Find where the given text appears and provide that cell's center as [x, y] coordinate. 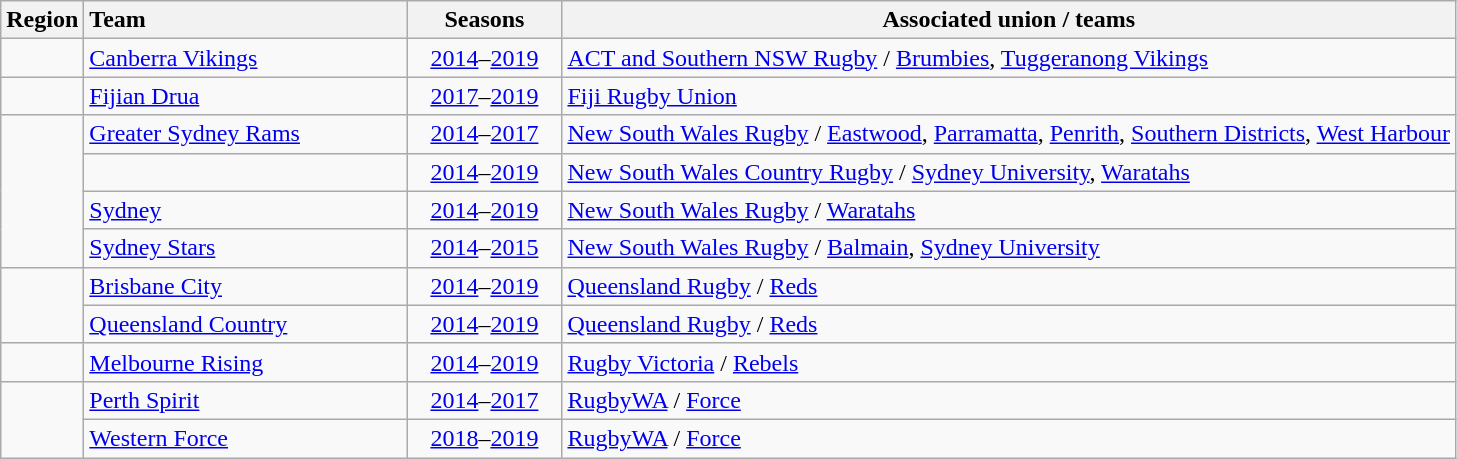
Brisbane City [246, 286]
2017–2019 [484, 96]
New South Wales Country Rugby / Sydney University, Waratahs [1009, 172]
Sydney [246, 210]
Seasons [484, 20]
2014–2015 [484, 248]
New South Wales Rugby / Eastwood, Parramatta, Penrith, Southern Districts, West Harbour [1009, 134]
Greater Sydney Rams [246, 134]
Rugby Victoria / Rebels [1009, 362]
Sydney Stars [246, 248]
Perth Spirit [246, 400]
Fijian Drua [246, 96]
Queensland Country [246, 324]
Fiji Rugby Union [1009, 96]
Western Force [246, 438]
New South Wales Rugby / Waratahs [1009, 210]
Team [246, 20]
2018–2019 [484, 438]
Associated union / teams [1009, 20]
Region [42, 20]
Canberra Vikings [246, 58]
Melbourne Rising [246, 362]
ACT and Southern NSW Rugby / Brumbies, Tuggeranong Vikings [1009, 58]
New South Wales Rugby / Balmain, Sydney University [1009, 248]
